Locate the cell with the specified text and output its [X, Y] center coordinate. 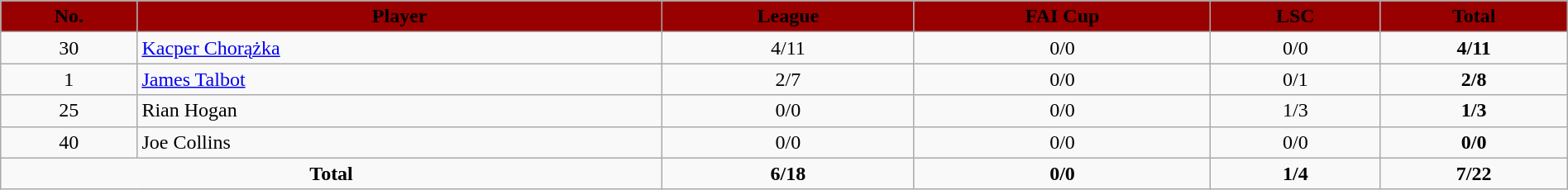
James Talbot [400, 79]
Joe Collins [400, 142]
0/1 [1296, 79]
No. [69, 17]
2/8 [1474, 79]
1 [69, 79]
1/4 [1296, 173]
League [787, 17]
FAI Cup [1062, 17]
Rian Hogan [400, 111]
7/22 [1474, 173]
Player [400, 17]
6/18 [787, 173]
30 [69, 48]
40 [69, 142]
LSC [1296, 17]
Kacper Chorążka [400, 48]
25 [69, 111]
2/7 [787, 79]
